Provide the (x, y) coordinate of the cell's center where the given text is located.  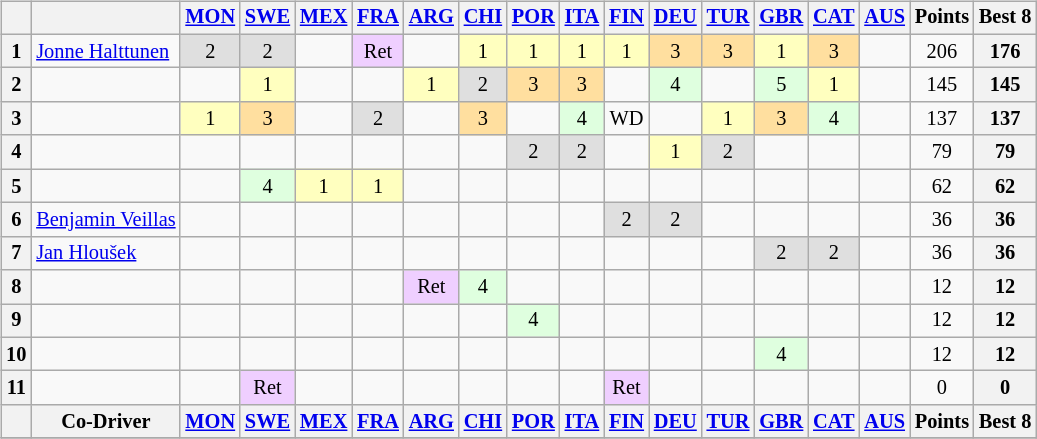
Jan Hloušek (106, 253)
11 (16, 388)
9 (16, 321)
6 (16, 220)
Benjamin Veillas (106, 220)
Co-Driver (106, 422)
206 (942, 51)
7 (16, 253)
8 (16, 287)
10 (16, 354)
176 (1005, 51)
WD (626, 119)
Jonne Halttunen (106, 51)
